Return [x, y] of the center of cell containing provided text 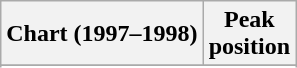
Chart (1997–1998) [102, 34]
Peakposition [249, 34]
